Find where the given text appears and provide that cell's center as [x, y] coordinate. 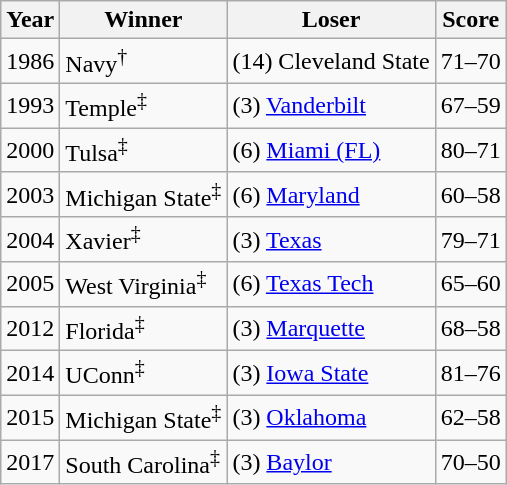
2004 [30, 240]
2005 [30, 284]
2015 [30, 418]
62–58 [470, 418]
2003 [30, 194]
West Virginia‡ [144, 284]
80–71 [470, 150]
(3) Oklahoma [331, 418]
Winner [144, 20]
(14) Cleveland State [331, 62]
2012 [30, 328]
(6) Maryland [331, 194]
(3) Vanderbilt [331, 106]
Navy† [144, 62]
(6) Texas Tech [331, 284]
(3) Iowa State [331, 374]
South Carolina‡ [144, 462]
Florida‡ [144, 328]
(3) Texas [331, 240]
1993 [30, 106]
65–60 [470, 284]
67–59 [470, 106]
(3) Marquette [331, 328]
68–58 [470, 328]
71–70 [470, 62]
Loser [331, 20]
60–58 [470, 194]
Xavier‡ [144, 240]
70–50 [470, 462]
2014 [30, 374]
2000 [30, 150]
(6) Miami (FL) [331, 150]
81–76 [470, 374]
2017 [30, 462]
UConn‡ [144, 374]
(3) Baylor [331, 462]
Tulsa‡ [144, 150]
Year [30, 20]
79–71 [470, 240]
Score [470, 20]
1986 [30, 62]
Temple‡ [144, 106]
